Detect which cell encompasses the target text, then output its [X, Y] center coordinate. 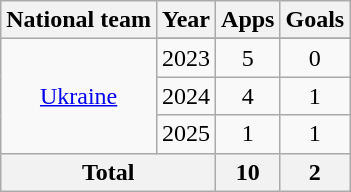
2023 [186, 58]
2025 [186, 134]
2024 [186, 96]
Ukraine [79, 96]
10 [248, 172]
National team [79, 20]
Total [108, 172]
Year [186, 20]
Goals [315, 20]
2 [315, 172]
Apps [248, 20]
5 [248, 58]
4 [248, 96]
0 [315, 58]
